Locate the cell with the specified text and output its (X, Y) center coordinate. 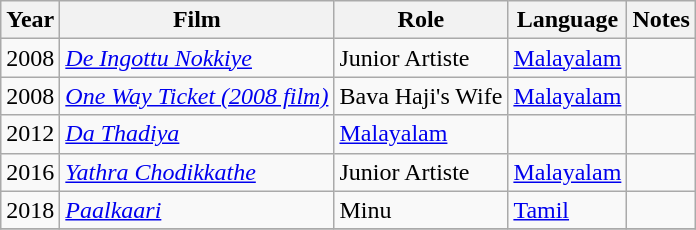
2012 (30, 134)
Minu (421, 210)
Film (197, 20)
Bava Haji's Wife (421, 96)
Role (421, 20)
2016 (30, 172)
Language (568, 20)
De Ingottu Nokkiye (197, 58)
Yathra Chodikkathe (197, 172)
Tamil (568, 210)
Paalkaari (197, 210)
2018 (30, 210)
Notes (661, 20)
One Way Ticket (2008 film) (197, 96)
Da Thadiya (197, 134)
Year (30, 20)
